Pinpoint the cell where the given text exists, returning its (x, y) midpoint coordinate. 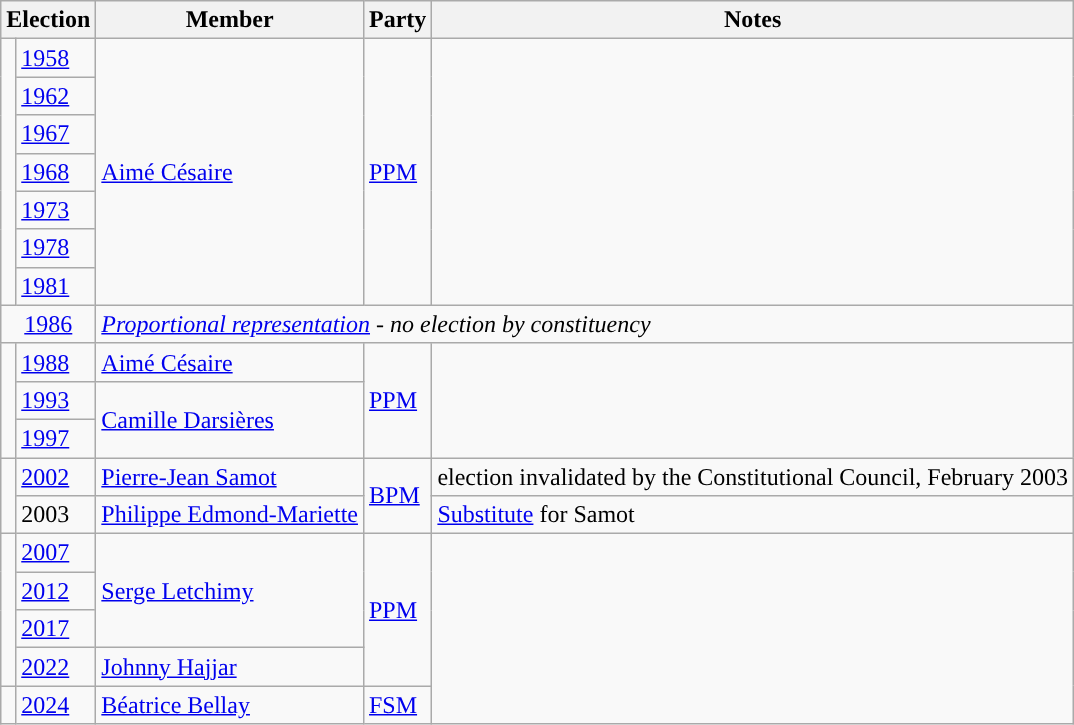
1986 (48, 324)
2022 (56, 667)
1962 (56, 96)
Member (230, 20)
Proportional representation - no election by constituency (585, 324)
Camille Darsières (230, 419)
1993 (56, 400)
1978 (56, 248)
Party (397, 20)
1967 (56, 134)
Philippe Edmond-Mariette (230, 515)
Election (48, 20)
2003 (56, 515)
2024 (56, 705)
election invalidated by the Constitutional Council, February 2003 (753, 477)
BPM (397, 496)
2002 (56, 477)
1958 (56, 58)
FSM (397, 705)
1997 (56, 438)
2012 (56, 591)
1968 (56, 172)
Pierre-Jean Samot (230, 477)
Béatrice Bellay (230, 705)
2007 (56, 553)
1988 (56, 362)
Substitute for Samot (753, 515)
Serge Letchimy (230, 591)
Notes (753, 20)
Johnny Hajjar (230, 667)
1973 (56, 210)
2017 (56, 629)
1981 (56, 286)
